Provide the (x, y) coordinate of the cell's center where the given text is located.  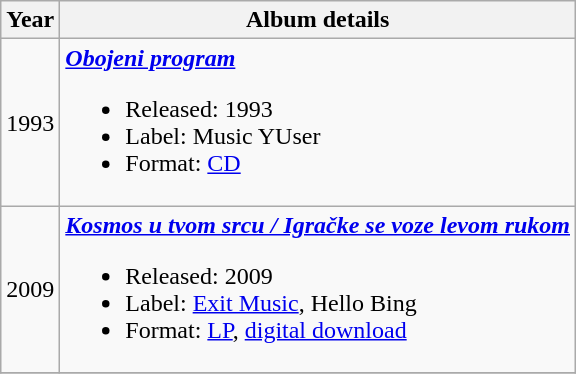
Year (30, 20)
Kosmos u tvom srcu / Igračke se voze levom rukomReleased: 2009Label: Exit Music, Hello BingFormat: LP, digital download (318, 290)
2009 (30, 290)
Album details (318, 20)
Obojeni programReleased: 1993Label: Music YUserFormat: CD (318, 122)
1993 (30, 122)
